Detect which cell encompasses the target text, then output its (X, Y) center coordinate. 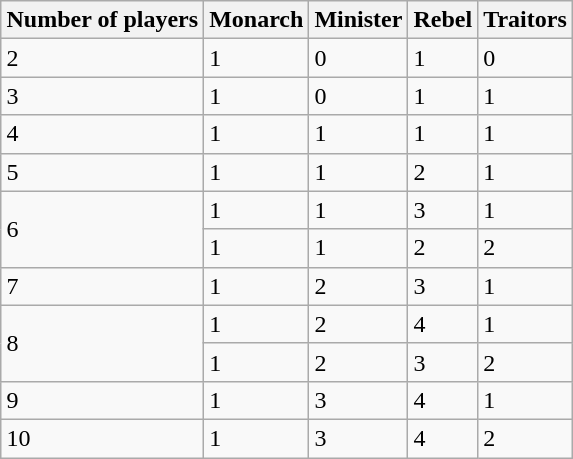
Minister (358, 20)
Monarch (256, 20)
9 (102, 400)
8 (102, 343)
6 (102, 229)
7 (102, 286)
Rebel (443, 20)
10 (102, 438)
Traitors (526, 20)
5 (102, 172)
Number of players (102, 20)
